Locate the cell with the specified text and output its [x, y] center coordinate. 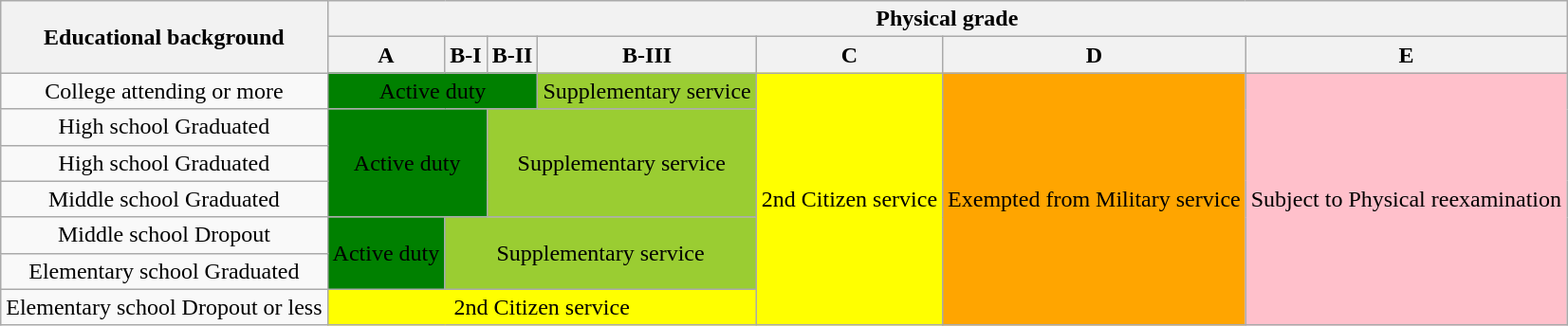
College attending or more [164, 91]
Middle school Graduated [164, 199]
B-II [512, 55]
D [1095, 55]
Exempted from Military service [1095, 199]
Elementary school Graduated [164, 271]
C [849, 55]
Physical grade [947, 19]
Middle school Dropout [164, 235]
Educational background [164, 37]
B-III [647, 55]
B-I [466, 55]
A [386, 55]
Elementary school Dropout or less [164, 307]
E [1406, 55]
Subject to Physical reexamination [1406, 199]
